Scan for the cell matching the given text and deliver its [x, y] coordinate at center. 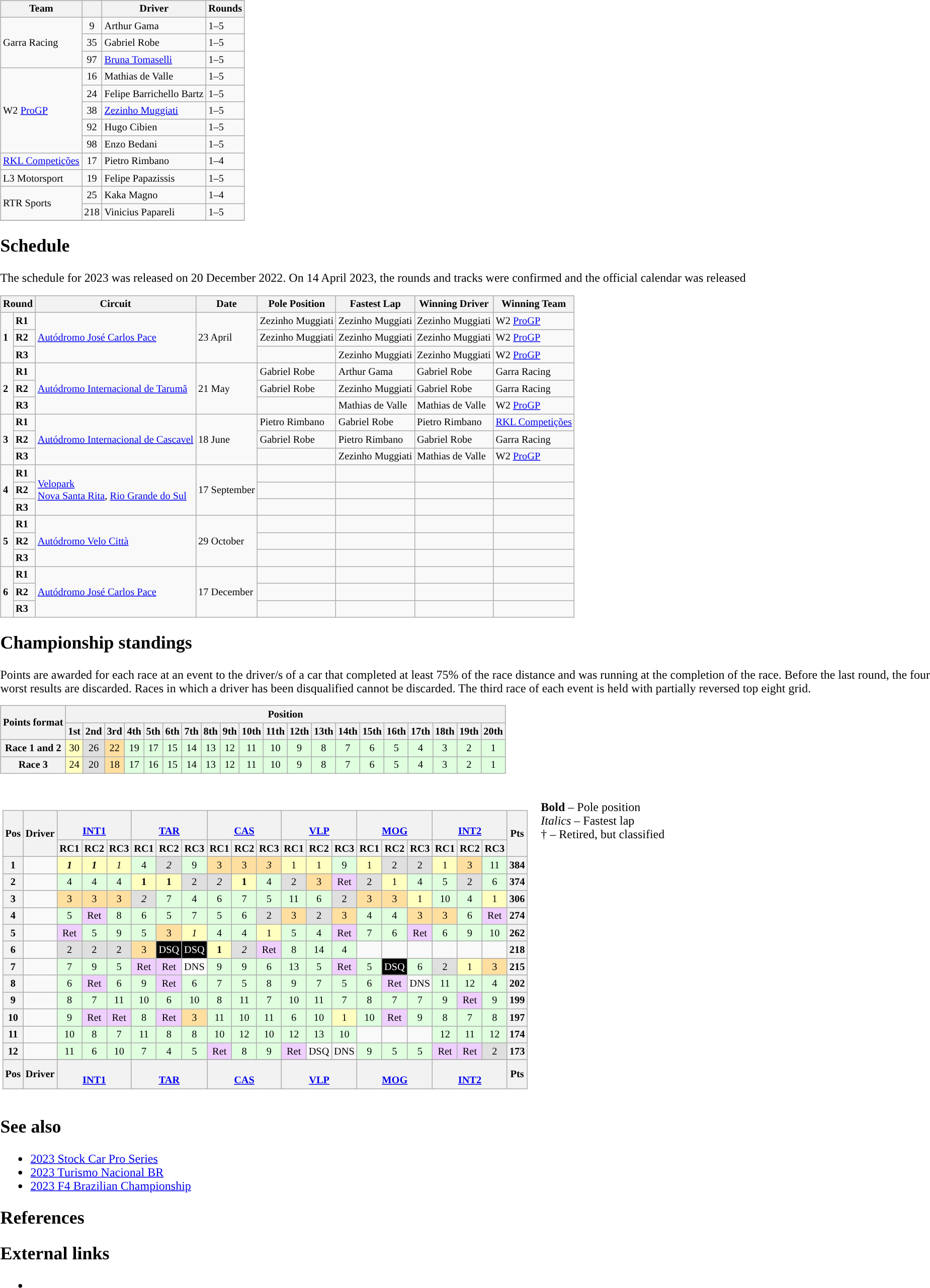
15th [372, 732]
384 [517, 865]
Bruna Tomaselli [154, 60]
Race 3 [33, 765]
12th [299, 732]
Winning Team [534, 304]
23 April [226, 338]
174 [517, 1034]
11th [276, 732]
6th [173, 732]
Bold – Pole positionItalics – Fastest lap† – Retired, but classified [603, 943]
Hugo Cibien [154, 127]
92 [92, 127]
16th [396, 732]
97 [92, 60]
26 [94, 748]
14th [348, 732]
3rd [115, 732]
19th [469, 732]
21 May [226, 388]
Autódromo Velo Città [116, 541]
202 [517, 984]
29 October [226, 541]
17 September [226, 490]
20th [493, 732]
306 [517, 899]
25 [92, 195]
Autódromo Internacional de Cascavel [116, 440]
Winning Driver [454, 304]
18 June [226, 440]
Fastest Lap [375, 304]
4th [134, 732]
22 [115, 748]
215 [517, 967]
173 [517, 1052]
10th [251, 732]
Circuit [116, 304]
197 [517, 1017]
20 [94, 765]
Points format [33, 722]
Autódromo Internacional de Tarumã [116, 388]
274 [517, 916]
Vinicius Papareli [154, 212]
38 [92, 111]
RTR Sports [41, 203]
Pole Position [297, 304]
199 [517, 1001]
13th [323, 732]
Race 1 and 2 [33, 748]
Felipe Papazissis [154, 178]
5th [153, 732]
1st [74, 732]
Rounds [225, 9]
262 [517, 933]
35 [92, 43]
Felipe Barrichello Bartz [154, 94]
VeloparkNova Santa Rita, Rio Grande do Sul [116, 490]
Round [18, 304]
Position [285, 714]
18th [445, 732]
30 [74, 748]
Kaka Magno [154, 195]
18 [115, 765]
L3 Motorsport [41, 178]
2nd [94, 732]
98 [92, 144]
Team [41, 9]
374 [517, 882]
9th [230, 732]
17th [420, 732]
8th [211, 732]
Date [226, 304]
Enzo Bedani [154, 144]
17 December [226, 592]
7th [192, 732]
